Return [X, Y] of the center of cell containing provided text 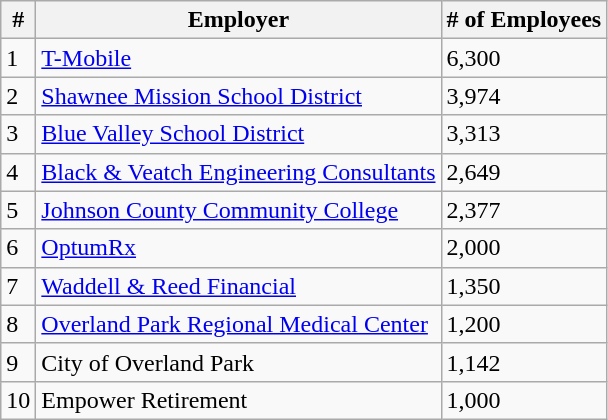
3,313 [524, 134]
3 [18, 134]
7 [18, 286]
1,350 [524, 286]
3,974 [524, 96]
Employer [238, 20]
2,649 [524, 172]
OptumRx [238, 248]
Overland Park Regional Medical Center [238, 324]
Black & Veatch Engineering Consultants [238, 172]
1,000 [524, 400]
1 [18, 58]
1,200 [524, 324]
Shawnee Mission School District [238, 96]
9 [18, 362]
Johnson County Community College [238, 210]
# of Employees [524, 20]
5 [18, 210]
4 [18, 172]
1,142 [524, 362]
2,000 [524, 248]
# [18, 20]
6,300 [524, 58]
10 [18, 400]
Blue Valley School District [238, 134]
City of Overland Park [238, 362]
2,377 [524, 210]
Waddell & Reed Financial [238, 286]
T-Mobile [238, 58]
6 [18, 248]
2 [18, 96]
Empower Retirement [238, 400]
8 [18, 324]
